Search for the cell housing the specified text and yield its [X, Y] center coordinate. 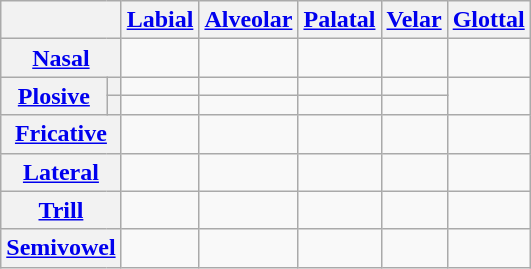
Alveolar [248, 20]
Lateral [61, 172]
Palatal [340, 20]
Trill [61, 210]
Fricative [61, 134]
Velar [414, 20]
Glottal [488, 20]
Nasal [61, 58]
Semivowel [61, 248]
Plosive [54, 96]
Labial [160, 20]
